Return [X, Y] of the center of cell containing provided text 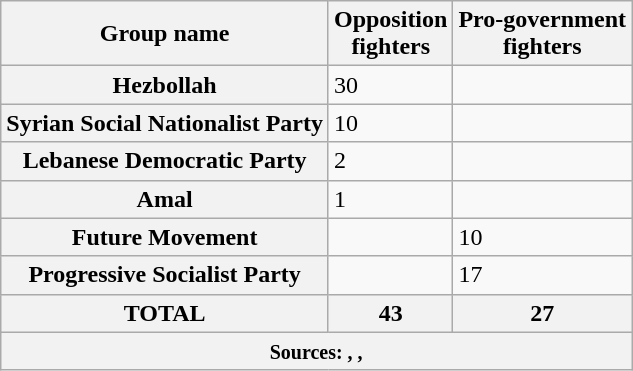
TOTAL [165, 313]
Future Movement [165, 237]
Syrian Social Nationalist Party [165, 123]
2 [390, 161]
30 [390, 85]
Oppositionfighters [390, 34]
1 [390, 199]
Group name [165, 34]
Lebanese Democratic Party [165, 161]
Amal [165, 199]
Pro-governmentfighters [542, 34]
Hezbollah [165, 85]
27 [542, 313]
17 [542, 275]
43 [390, 313]
Progressive Socialist Party [165, 275]
Sources: , , [316, 351]
